Capture the cell that displays the provided text and extract its (x, y) central coordinate. 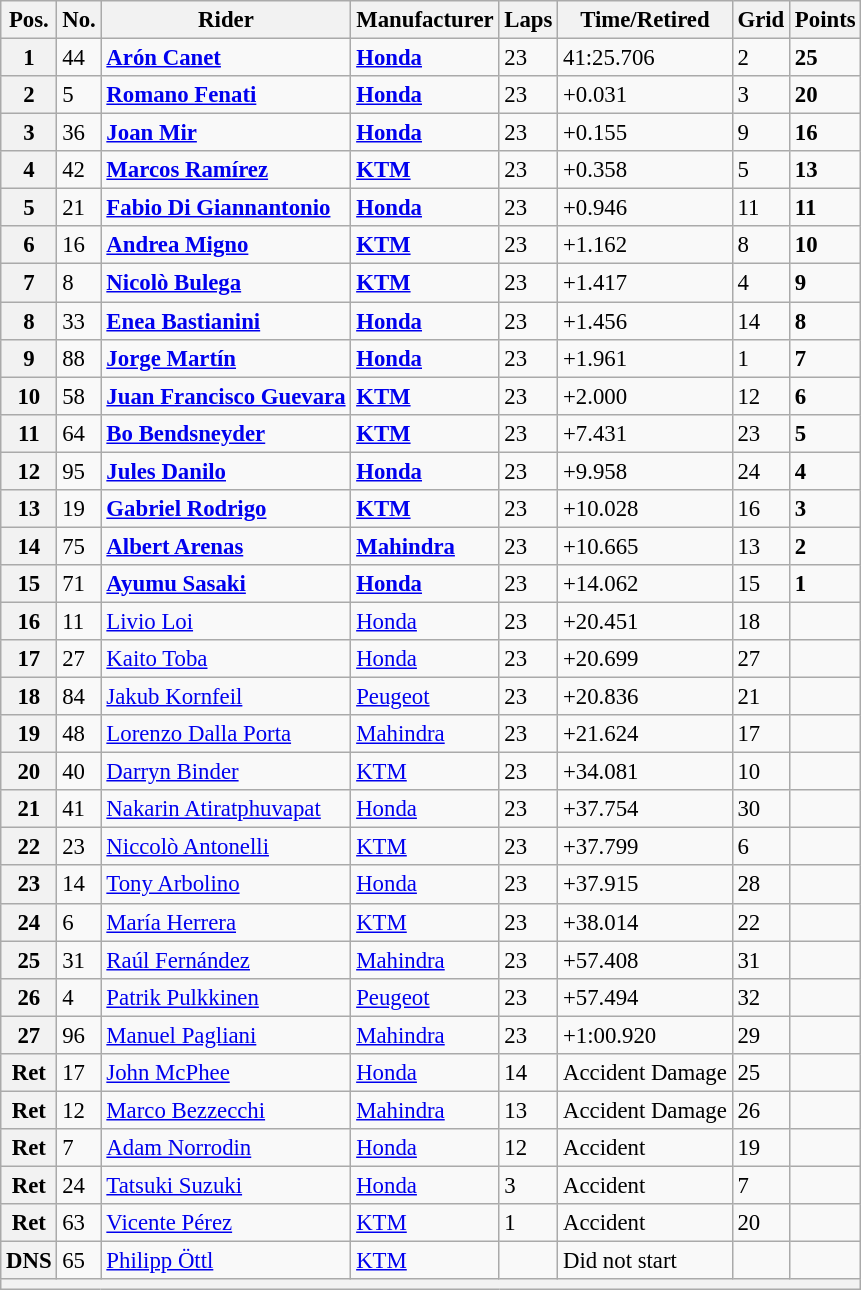
Manuel Pagliani (226, 1035)
Grid (760, 20)
Patrik Pulkkinen (226, 997)
41:25.706 (645, 58)
63 (79, 1223)
Jakub Kornfeil (226, 697)
36 (79, 133)
+1.961 (645, 358)
Fabio Di Giannantonio (226, 208)
Points (826, 20)
Enea Bastianini (226, 321)
+0.155 (645, 133)
Raúl Fernández (226, 960)
Adam Norrodin (226, 1148)
88 (79, 358)
71 (79, 584)
Juan Francisco Guevara (226, 396)
75 (79, 546)
33 (79, 321)
+20.699 (645, 659)
Did not start (645, 1261)
+38.014 (645, 922)
48 (79, 734)
Albert Arenas (226, 546)
+20.451 (645, 621)
+37.915 (645, 885)
Tatsuki Suzuki (226, 1185)
DNS (29, 1261)
Gabriel Rodrigo (226, 509)
32 (760, 997)
Niccolò Antonelli (226, 847)
María Herrera (226, 922)
65 (79, 1261)
Tony Arbolino (226, 885)
+37.799 (645, 847)
Marco Bezzecchi (226, 1110)
+1:00.920 (645, 1035)
44 (79, 58)
+10.028 (645, 509)
Time/Retired (645, 20)
+1.162 (645, 245)
58 (79, 396)
Ayumu Sasaki (226, 584)
Jules Danilo (226, 471)
95 (79, 471)
+37.754 (645, 809)
84 (79, 697)
Marcos Ramírez (226, 170)
+0.031 (645, 95)
Bo Bendsneyder (226, 433)
Nakarin Atiratphuvapat (226, 809)
+9.958 (645, 471)
No. (79, 20)
Joan Mir (226, 133)
Livio Loi (226, 621)
40 (79, 772)
+1.456 (645, 321)
+34.081 (645, 772)
Philipp Öttl (226, 1261)
Pos. (29, 20)
+21.624 (645, 734)
+14.062 (645, 584)
Rider (226, 20)
Vicente Pérez (226, 1223)
+57.408 (645, 960)
Manufacturer (425, 20)
+10.665 (645, 546)
Kaito Toba (226, 659)
+7.431 (645, 433)
John McPhee (226, 1073)
64 (79, 433)
+0.358 (645, 170)
+57.494 (645, 997)
Romano Fenati (226, 95)
30 (760, 809)
Lorenzo Dalla Porta (226, 734)
Darryn Binder (226, 772)
29 (760, 1035)
42 (79, 170)
+0.946 (645, 208)
+1.417 (645, 283)
Arón Canet (226, 58)
96 (79, 1035)
Jorge Martín (226, 358)
+20.836 (645, 697)
+2.000 (645, 396)
28 (760, 885)
Laps (528, 20)
Nicolò Bulega (226, 283)
41 (79, 809)
Andrea Migno (226, 245)
